Determine the [x, y] coordinate at the center of the cell enclosing the given text.  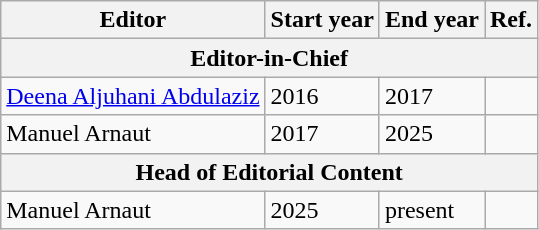
Start year [322, 20]
Head of Editorial Content [270, 172]
present [432, 210]
2016 [322, 96]
Deena Aljuhani Abdulaziz [133, 96]
Editor-in-Chief [270, 58]
Editor [133, 20]
End year [432, 20]
Ref. [510, 20]
